Output the (X, Y) coordinate of the center of the cell containing the given text.  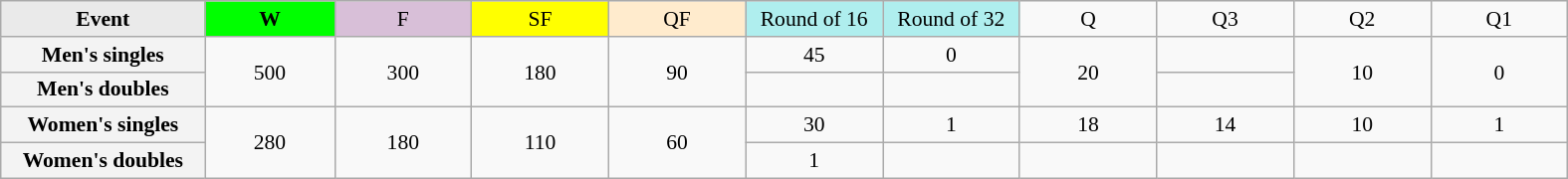
300 (403, 72)
90 (677, 72)
Round of 16 (814, 19)
Women's singles (104, 125)
Q (1088, 19)
60 (677, 143)
18 (1088, 125)
Q2 (1362, 19)
Round of 32 (951, 19)
Q1 (1499, 19)
30 (814, 125)
Men's singles (104, 55)
QF (677, 19)
45 (814, 55)
W (270, 19)
Women's doubles (104, 161)
Q3 (1226, 19)
280 (270, 143)
F (403, 19)
SF (541, 19)
110 (541, 143)
14 (1226, 125)
20 (1088, 72)
Event (104, 19)
Men's doubles (104, 89)
500 (270, 72)
